Scan for the cell matching the given text and deliver its [x, y] coordinate at center. 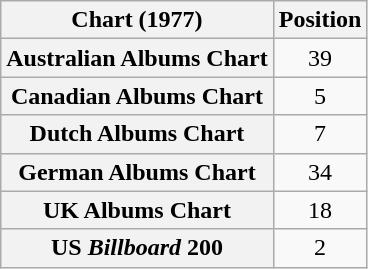
Canadian Albums Chart [137, 96]
German Albums Chart [137, 172]
7 [320, 134]
2 [320, 248]
34 [320, 172]
5 [320, 96]
39 [320, 58]
Position [320, 20]
UK Albums Chart [137, 210]
Dutch Albums Chart [137, 134]
18 [320, 210]
US Billboard 200 [137, 248]
Chart (1977) [137, 20]
Australian Albums Chart [137, 58]
